Find where the given text appears and provide that cell's center as (X, Y) coordinate. 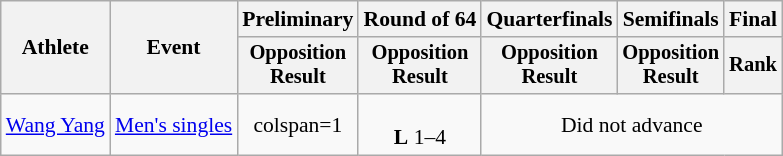
Athlete (56, 48)
Event (174, 48)
Men's singles (174, 124)
Round of 64 (420, 19)
L 1–4 (420, 124)
Wang Yang (56, 124)
Did not advance (632, 124)
Final (753, 19)
Semifinals (670, 19)
Preliminary (298, 19)
Quarterfinals (549, 19)
Rank (753, 66)
colspan=1 (298, 124)
